Return [X, Y] of the center of cell containing provided text 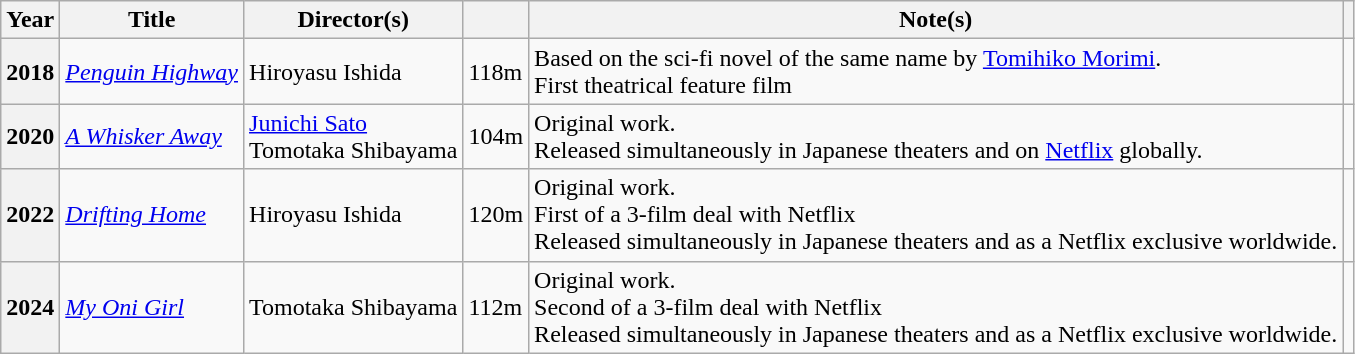
112m [496, 307]
My Oni Girl [152, 307]
Original work.Second of a 3-film deal with NetflixReleased simultaneously in Japanese theaters and as a Netflix exclusive worldwide. [936, 307]
Penguin Highway [152, 72]
104m [496, 136]
Based on the sci-fi novel of the same name by Tomihiko Morimi.First theatrical feature film [936, 72]
Tomotaka Shibayama [354, 307]
Director(s) [354, 20]
Original work.First of a 3-film deal with NetflixReleased simultaneously in Japanese theaters and as a Netflix exclusive worldwide. [936, 215]
Title [152, 20]
A Whisker Away [152, 136]
118m [496, 72]
Year [30, 20]
2022 [30, 215]
Junichi SatoTomotaka Shibayama [354, 136]
Note(s) [936, 20]
2018 [30, 72]
2024 [30, 307]
120m [496, 215]
Original work.Released simultaneously in Japanese theaters and on Netflix globally. [936, 136]
Drifting Home [152, 215]
2020 [30, 136]
